For the text-containing cell, return its midpoint in [X, Y] coordinate format. 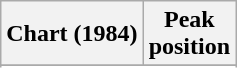
Chart (1984) [72, 34]
Peakposition [189, 34]
